Scan for the cell matching the given text and deliver its (X, Y) coordinate at center. 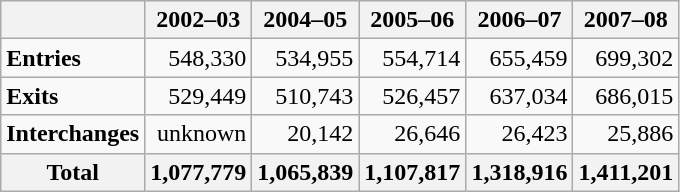
20,142 (306, 134)
25,886 (626, 134)
554,714 (412, 58)
529,449 (198, 96)
26,646 (412, 134)
2004–05 (306, 20)
534,955 (306, 58)
Total (73, 172)
2002–03 (198, 20)
686,015 (626, 96)
2005–06 (412, 20)
unknown (198, 134)
1,077,779 (198, 172)
Interchanges (73, 134)
548,330 (198, 58)
1,411,201 (626, 172)
1,107,817 (412, 172)
2007–08 (626, 20)
2006–07 (520, 20)
1,318,916 (520, 172)
510,743 (306, 96)
26,423 (520, 134)
1,065,839 (306, 172)
Entries (73, 58)
637,034 (520, 96)
655,459 (520, 58)
699,302 (626, 58)
Exits (73, 96)
526,457 (412, 96)
